From the cell containing the given text, extract its center point as (X, Y) coordinate. 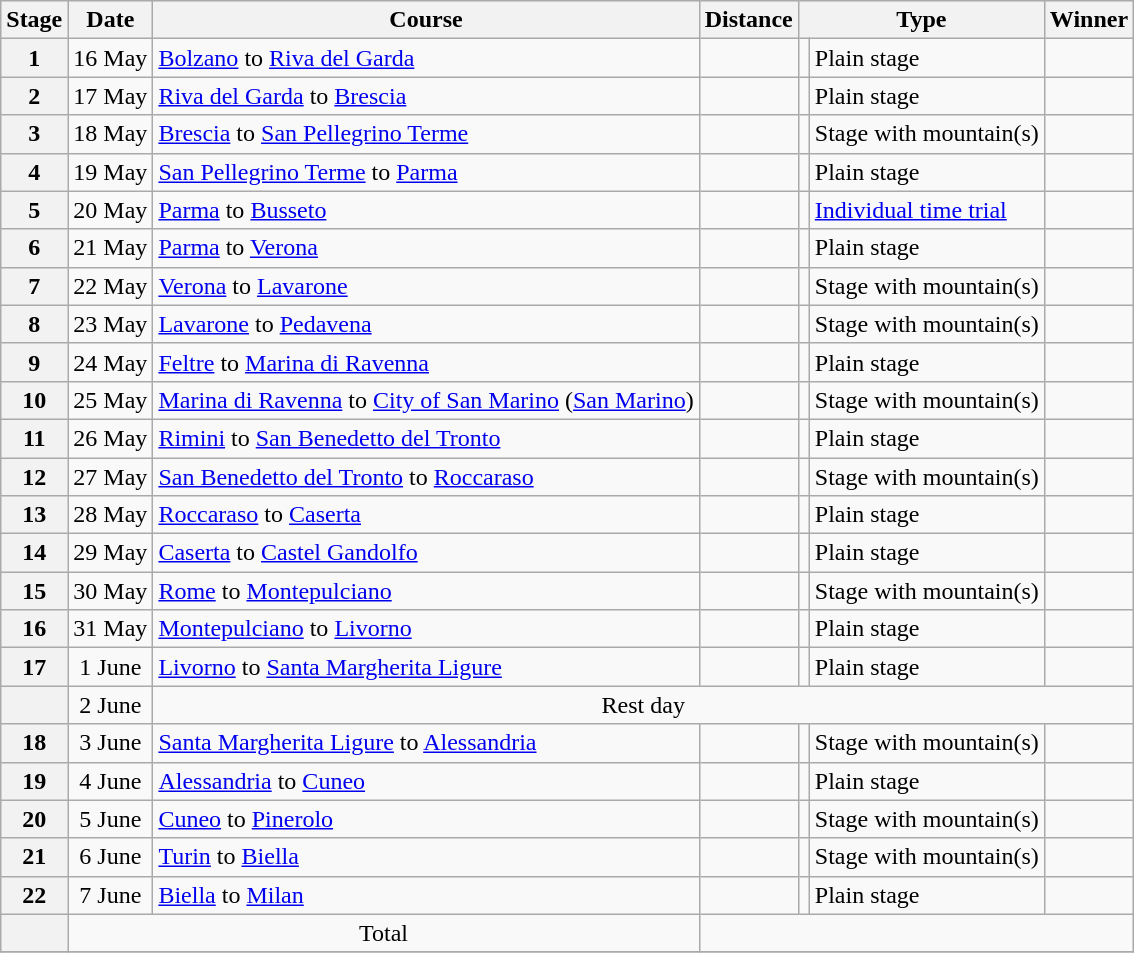
5 June (110, 819)
4 June (110, 781)
Turin to Biella (426, 857)
4 (34, 172)
Santa Margherita Ligure to Alessandria (426, 743)
20 May (110, 210)
Caserta to Castel Gandolfo (426, 553)
18 (34, 743)
8 (34, 324)
Riva del Garda to Brescia (426, 96)
7 June (110, 895)
Rome to Montepulciano (426, 591)
17 (34, 667)
3 June (110, 743)
22 May (110, 286)
6 (34, 248)
26 May (110, 438)
31 May (110, 629)
Distance (748, 20)
1 June (110, 667)
Parma to Busseto (426, 210)
9 (34, 362)
10 (34, 400)
21 May (110, 248)
Stage (34, 20)
2 (34, 96)
Cuneo to Pinerolo (426, 819)
20 (34, 819)
Rimini to San Benedetto del Tronto (426, 438)
22 (34, 895)
14 (34, 553)
Bolzano to Riva del Garda (426, 58)
Lavarone to Pedavena (426, 324)
30 May (110, 591)
Alessandria to Cuneo (426, 781)
13 (34, 515)
Date (110, 20)
19 May (110, 172)
21 (34, 857)
18 May (110, 134)
15 (34, 591)
1 (34, 58)
17 May (110, 96)
Montepulciano to Livorno (426, 629)
Livorno to Santa Margherita Ligure (426, 667)
16 May (110, 58)
19 (34, 781)
Verona to Lavarone (426, 286)
16 (34, 629)
7 (34, 286)
Biella to Milan (426, 895)
28 May (110, 515)
24 May (110, 362)
Winner (1088, 20)
23 May (110, 324)
11 (34, 438)
Individual time trial (926, 210)
San Benedetto del Tronto to Roccaraso (426, 477)
Brescia to San Pellegrino Terme (426, 134)
2 June (110, 705)
Type (921, 20)
5 (34, 210)
Marina di Ravenna to City of San Marino (San Marino) (426, 400)
3 (34, 134)
Roccaraso to Caserta (426, 515)
Rest day (644, 705)
29 May (110, 553)
6 June (110, 857)
Course (426, 20)
25 May (110, 400)
12 (34, 477)
San Pellegrino Terme to Parma (426, 172)
Total (384, 933)
Feltre to Marina di Ravenna (426, 362)
Parma to Verona (426, 248)
27 May (110, 477)
